Scan for the cell matching the given text and deliver its (X, Y) coordinate at center. 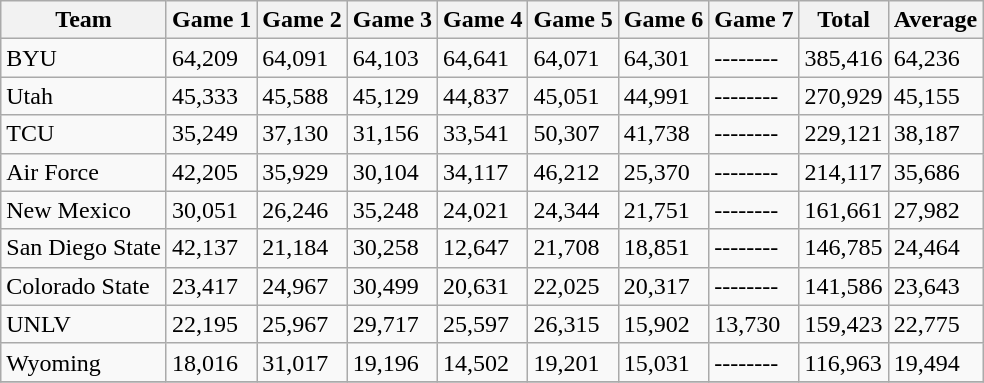
Game 7 (754, 20)
37,130 (302, 134)
18,016 (211, 362)
26,246 (302, 210)
Game 1 (211, 20)
45,588 (302, 96)
161,661 (844, 210)
Colorado State (84, 286)
64,641 (483, 58)
64,091 (302, 58)
21,708 (573, 248)
42,137 (211, 248)
44,837 (483, 96)
24,967 (302, 286)
214,117 (844, 172)
159,423 (844, 324)
19,201 (573, 362)
229,121 (844, 134)
19,196 (392, 362)
45,129 (392, 96)
64,236 (936, 58)
38,187 (936, 134)
64,209 (211, 58)
23,643 (936, 286)
Game 6 (663, 20)
116,963 (844, 362)
45,333 (211, 96)
30,258 (392, 248)
19,494 (936, 362)
BYU (84, 58)
Game 3 (392, 20)
35,929 (302, 172)
35,686 (936, 172)
23,417 (211, 286)
San Diego State (84, 248)
12,647 (483, 248)
27,982 (936, 210)
Game 4 (483, 20)
34,117 (483, 172)
25,967 (302, 324)
Team (84, 20)
15,031 (663, 362)
50,307 (573, 134)
22,195 (211, 324)
New Mexico (84, 210)
44,991 (663, 96)
64,301 (663, 58)
22,775 (936, 324)
41,738 (663, 134)
146,785 (844, 248)
Utah (84, 96)
29,717 (392, 324)
Game 2 (302, 20)
33,541 (483, 134)
15,902 (663, 324)
21,184 (302, 248)
TCU (84, 134)
20,317 (663, 286)
13,730 (754, 324)
30,104 (392, 172)
141,586 (844, 286)
45,155 (936, 96)
20,631 (483, 286)
Wyoming (84, 362)
UNLV (84, 324)
42,205 (211, 172)
64,103 (392, 58)
31,017 (302, 362)
30,499 (392, 286)
24,021 (483, 210)
24,344 (573, 210)
35,248 (392, 210)
22,025 (573, 286)
21,751 (663, 210)
24,464 (936, 248)
Average (936, 20)
18,851 (663, 248)
Game 5 (573, 20)
14,502 (483, 362)
Total (844, 20)
64,071 (573, 58)
385,416 (844, 58)
25,370 (663, 172)
31,156 (392, 134)
270,929 (844, 96)
46,212 (573, 172)
45,051 (573, 96)
26,315 (573, 324)
30,051 (211, 210)
Air Force (84, 172)
35,249 (211, 134)
25,597 (483, 324)
